Output the (x, y) coordinate of the center of the cell containing the given text.  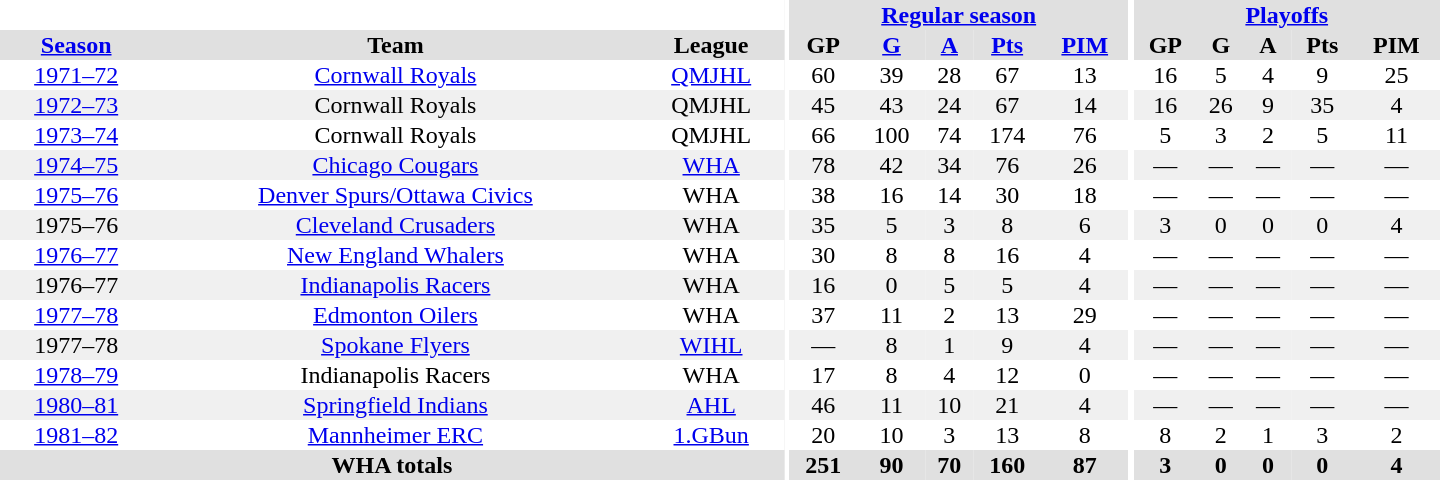
60 (823, 75)
1971–72 (76, 75)
Playoffs (1286, 15)
38 (823, 195)
70 (950, 465)
251 (823, 465)
90 (891, 465)
WHA totals (392, 465)
37 (823, 315)
74 (950, 135)
New England Whalers (395, 255)
Mannheimer ERC (395, 435)
Springfield Indians (395, 405)
1980–81 (76, 405)
78 (823, 165)
1981–82 (76, 435)
18 (1084, 195)
1.GBun (712, 435)
66 (823, 135)
39 (891, 75)
46 (823, 405)
League (712, 45)
42 (891, 165)
21 (1007, 405)
Denver Spurs/Ottawa Civics (395, 195)
29 (1084, 315)
1974–75 (76, 165)
Edmonton Oilers (395, 315)
174 (1007, 135)
28 (950, 75)
25 (1396, 75)
17 (823, 375)
34 (950, 165)
100 (891, 135)
1978–79 (76, 375)
Chicago Cougars (395, 165)
20 (823, 435)
Cleveland Crusaders (395, 225)
1973–74 (76, 135)
12 (1007, 375)
87 (1084, 465)
WIHL (712, 345)
45 (823, 105)
AHL (712, 405)
Season (76, 45)
Spokane Flyers (395, 345)
6 (1084, 225)
Team (395, 45)
1972–73 (76, 105)
24 (950, 105)
43 (891, 105)
160 (1007, 465)
Regular season (958, 15)
